From the cell containing the given text, extract its center point as (x, y) coordinate. 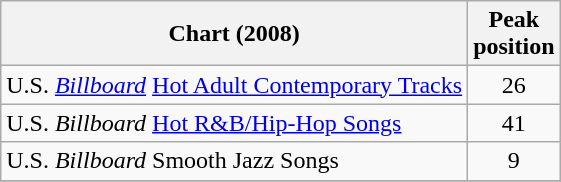
Peakposition (514, 34)
Chart (2008) (234, 34)
U.S. Billboard Hot Adult Contemporary Tracks (234, 85)
41 (514, 123)
U.S. Billboard Hot R&B/Hip-Hop Songs (234, 123)
U.S. Billboard Smooth Jazz Songs (234, 161)
9 (514, 161)
26 (514, 85)
